Pinpoint the cell where the given text exists, returning its [x, y] midpoint coordinate. 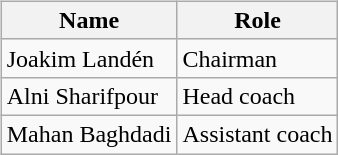
Mahan Baghdadi [89, 134]
Role [258, 20]
Assistant coach [258, 134]
Joakim Landén [89, 58]
Alni Sharifpour [89, 96]
Chairman [258, 58]
Head coach [258, 96]
Name [89, 20]
